Scan for the cell matching the given text and deliver its [x, y] coordinate at center. 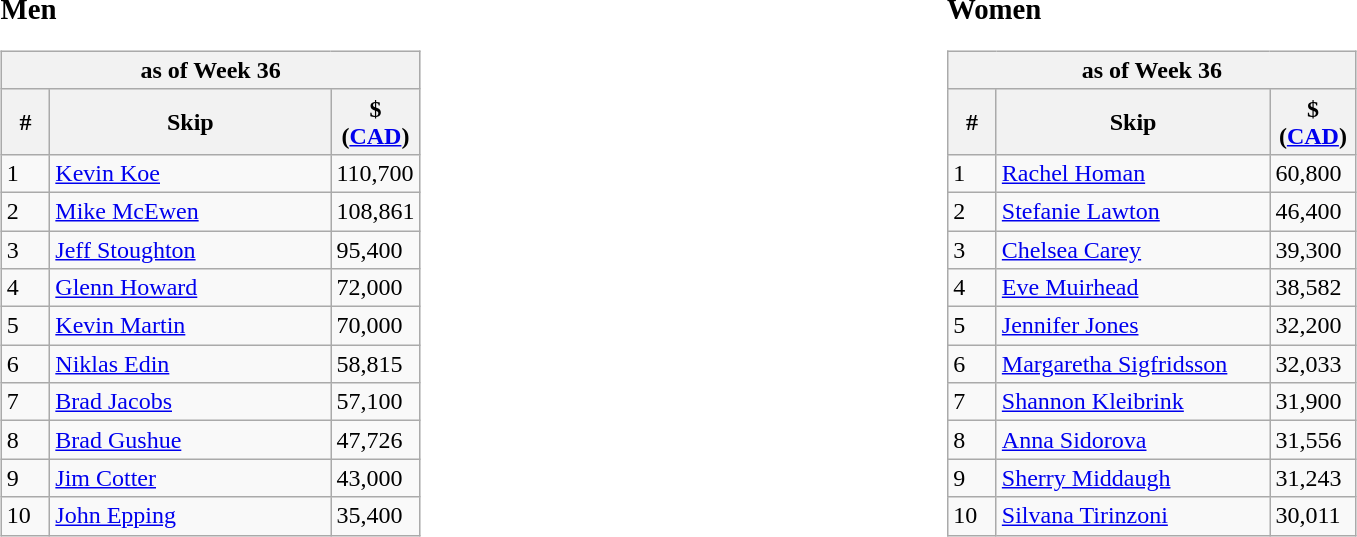
72,000 [376, 288]
Stefanie Lawton [1133, 211]
Brad Gushue [190, 440]
Shannon Kleibrink [1133, 402]
Jennifer Jones [1133, 326]
31,900 [1313, 402]
30,011 [1313, 516]
58,815 [376, 364]
John Epping [190, 516]
31,243 [1313, 478]
Glenn Howard [190, 288]
Brad Jacobs [190, 402]
Rachel Homan [1133, 173]
47,726 [376, 440]
35,400 [376, 516]
Kevin Martin [190, 326]
Chelsea Carey [1133, 249]
60,800 [1313, 173]
Sherry Middaugh [1133, 478]
Kevin Koe [190, 173]
32,033 [1313, 364]
95,400 [376, 249]
Silvana Tirinzoni [1133, 516]
Eve Muirhead [1133, 288]
Niklas Edin [190, 364]
Jeff Stoughton [190, 249]
32,200 [1313, 326]
Jim Cotter [190, 478]
38,582 [1313, 288]
70,000 [376, 326]
Anna Sidorova [1133, 440]
43,000 [376, 478]
Margaretha Sigfridsson [1133, 364]
110,700 [376, 173]
108,861 [376, 211]
57,100 [376, 402]
39,300 [1313, 249]
Mike McEwen [190, 211]
31,556 [1313, 440]
46,400 [1313, 211]
